Return the (X, Y) coordinate for the center point of the cell that contains the specified text.  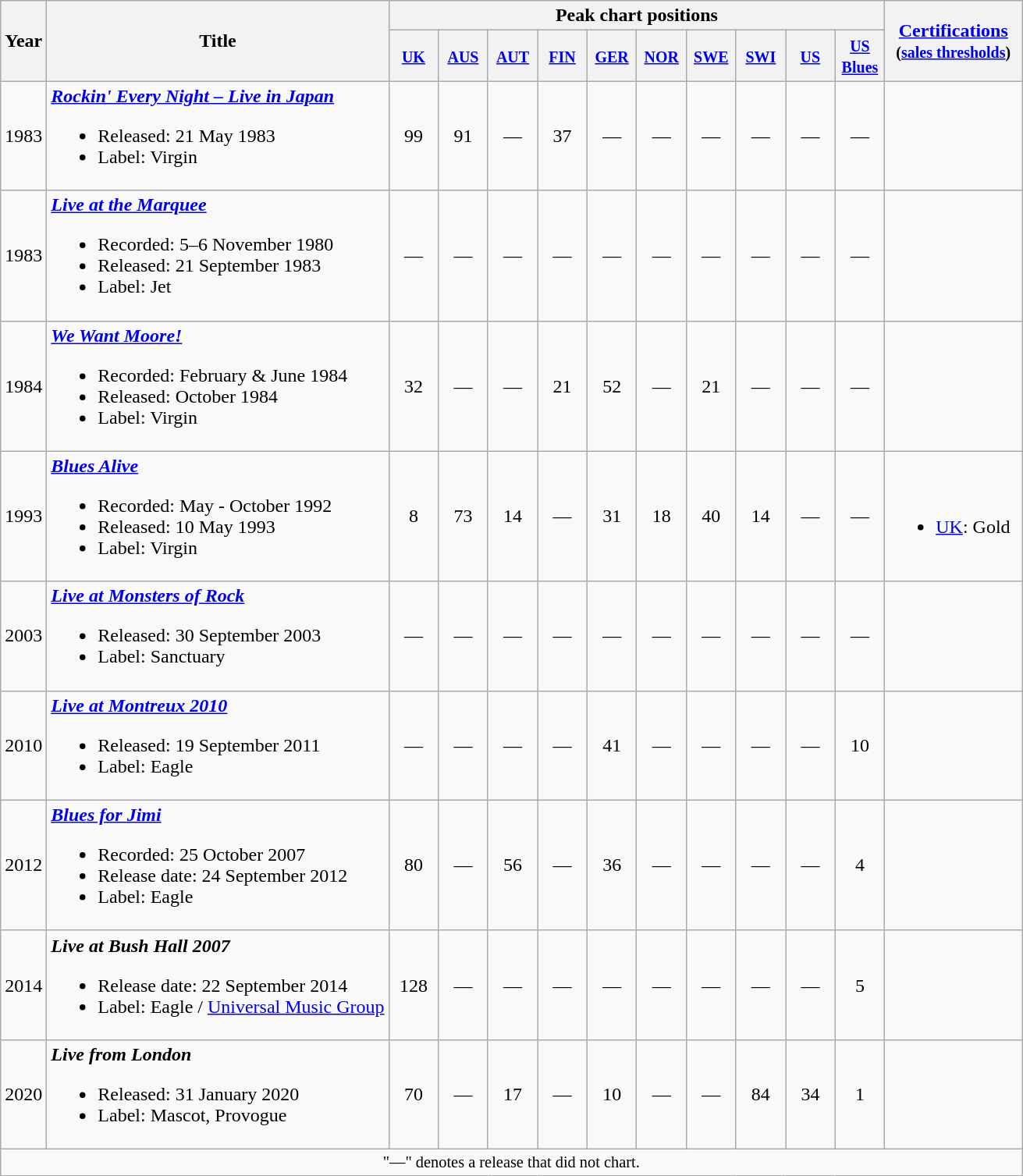
NOR (662, 56)
36 (612, 865)
2003 (23, 636)
80 (414, 865)
128 (414, 985)
2010 (23, 745)
SWI (761, 56)
1984 (23, 385)
Title (218, 41)
UK (414, 56)
US Blues (860, 56)
We Want Moore!Recorded: February & June 1984Released: October 1984Label: Virgin (218, 385)
FIN (563, 56)
Certifications(sales thresholds) (954, 41)
37 (563, 136)
91 (464, 136)
Live from LondonReleased: 31 January 2020Label: Mascot, Provogue (218, 1094)
"—" denotes a release that did not chart. (512, 1162)
Rockin' Every Night – Live in JapanReleased: 21 May 1983Label: Virgin (218, 136)
99 (414, 136)
1993 (23, 517)
84 (761, 1094)
2012 (23, 865)
Blues for JimiRecorded: 25 October 2007Release date: 24 September 2012Label: Eagle (218, 865)
UK: Gold (954, 517)
5 (860, 985)
Peak chart positions (637, 16)
52 (612, 385)
32 (414, 385)
AUS (464, 56)
AUT (513, 56)
1 (860, 1094)
2014 (23, 985)
Live at Monsters of RockReleased: 30 September 2003Label: Sanctuary (218, 636)
17 (513, 1094)
GER (612, 56)
SWE (711, 56)
Live at the MarqueeRecorded: 5–6 November 1980Released: 21 September 1983Label: Jet (218, 256)
73 (464, 517)
Blues AliveRecorded: May - October 1992Released: 10 May 1993Label: Virgin (218, 517)
56 (513, 865)
40 (711, 517)
34 (811, 1094)
41 (612, 745)
8 (414, 517)
Year (23, 41)
70 (414, 1094)
Live at Montreux 2010Released: 19 September 2011Label: Eagle (218, 745)
Live at Bush Hall 2007Release date: 22 September 2014Label: Eagle / Universal Music Group (218, 985)
4 (860, 865)
18 (662, 517)
US (811, 56)
2020 (23, 1094)
31 (612, 517)
